Pinpoint the cell where the given text exists, returning its [x, y] midpoint coordinate. 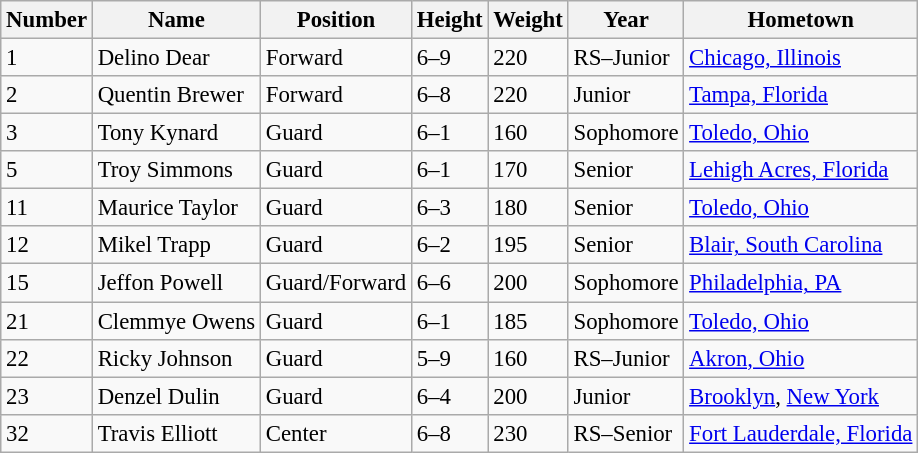
195 [528, 245]
Quentin Brewer [176, 95]
Clemmye Owens [176, 321]
Lehigh Acres, Florida [801, 170]
5 [47, 170]
Year [626, 20]
Mikel Trapp [176, 245]
11 [47, 208]
Tony Kynard [176, 133]
15 [47, 283]
230 [528, 433]
6–6 [450, 283]
Weight [528, 20]
Maurice Taylor [176, 208]
180 [528, 208]
Travis Elliott [176, 433]
6–3 [450, 208]
Name [176, 20]
3 [47, 133]
Delino Dear [176, 58]
RS–Senior [626, 433]
170 [528, 170]
21 [47, 321]
Fort Lauderdale, Florida [801, 433]
Akron, Ohio [801, 358]
32 [47, 433]
Position [336, 20]
22 [47, 358]
Jeffon Powell [176, 283]
23 [47, 396]
185 [528, 321]
1 [47, 58]
Blair, South Carolina [801, 245]
Philadelphia, PA [801, 283]
Height [450, 20]
Chicago, Illinois [801, 58]
Ricky Johnson [176, 358]
2 [47, 95]
Brooklyn, New York [801, 396]
Tampa, Florida [801, 95]
Denzel Dulin [176, 396]
Guard/Forward [336, 283]
Hometown [801, 20]
12 [47, 245]
Center [336, 433]
6–4 [450, 396]
5–9 [450, 358]
6–9 [450, 58]
Number [47, 20]
Troy Simmons [176, 170]
6–2 [450, 245]
